Identify which cell holds the provided text, then report its [x, y] central coordinate. 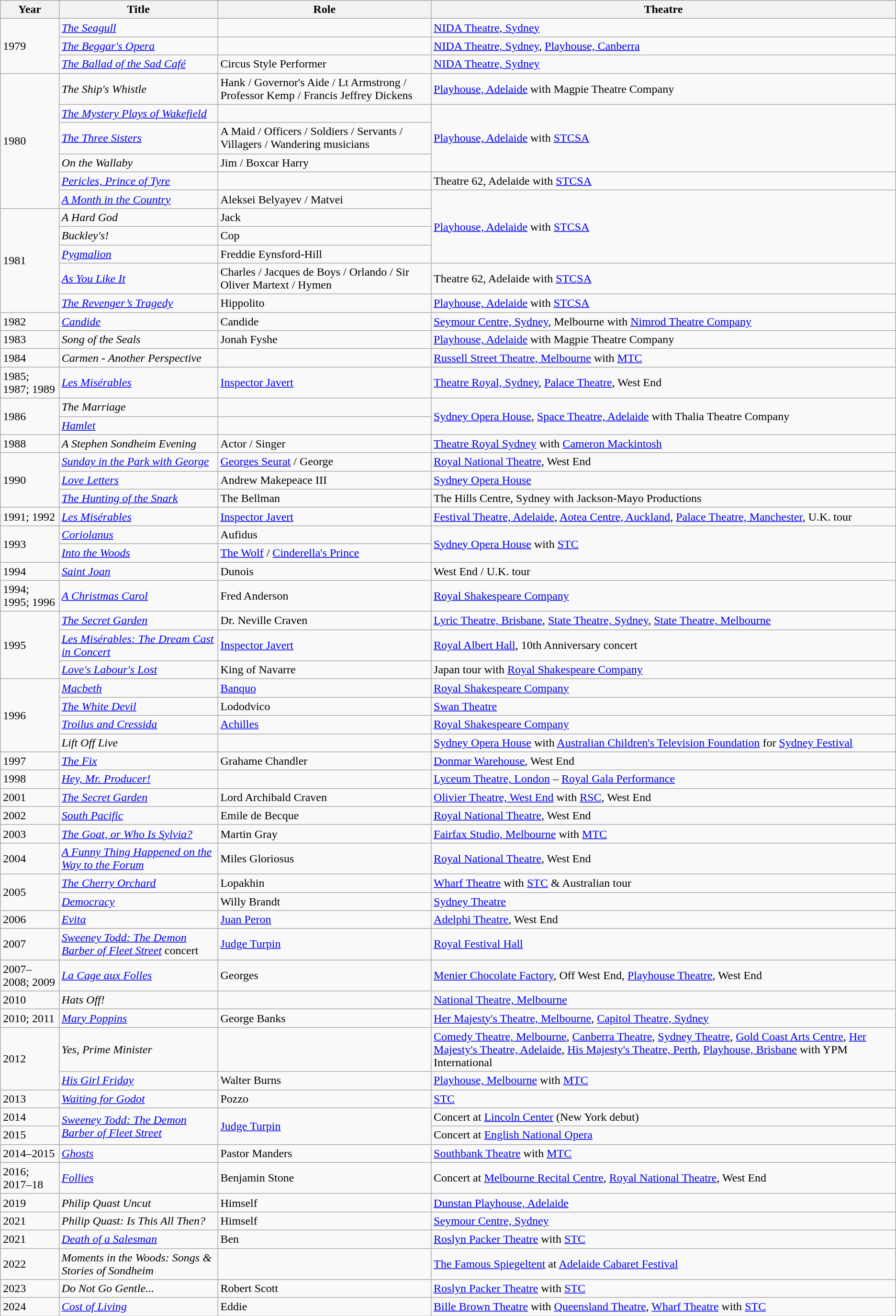
2006 [30, 920]
1986 [30, 416]
Concert at Lincoln Center (New York debut) [663, 1117]
Yes, Prime Minister [138, 1049]
2010; 2011 [30, 1018]
Dunois [325, 571]
Lord Archibald Craven [325, 797]
2007–2008; 2009 [30, 975]
Concert at Melbourne Recital Centre, Royal National Theatre, West End [663, 1178]
Freddie Eynsford-Hill [325, 254]
Georges [325, 975]
1983 [30, 340]
Lyric Theatre, Brisbane, State Theatre, Sydney, State Theatre, Melbourne [663, 621]
Eddie [325, 1307]
Jim / Boxcar Harry [325, 163]
Southbank Theatre with MTC [663, 1153]
Carmen - Another Perspective [138, 358]
Troilus and Cressida [138, 725]
Lododvico [325, 706]
2019 [30, 1203]
Jonah Fyshe [325, 340]
The Three Sisters [138, 138]
Song of the Seals [138, 340]
Aleksei Belyayev / Matvei [325, 199]
2014–2015 [30, 1153]
Fred Anderson [325, 596]
Les Misérables: The Dream Cast in Concert [138, 645]
The Ballad of the Sad Café [138, 64]
1998 [30, 779]
The Hunting of the Snark [138, 498]
Theatre Royal Sydney with Cameron Mackintosh [663, 444]
Into the Woods [138, 553]
West End / U.K. tour [663, 571]
Do Not Go Gentle... [138, 1289]
Death of a Salesman [138, 1239]
Mary Poppins [138, 1018]
Cost of Living [138, 1307]
La Cage aux Folles [138, 975]
Actor / Singer [325, 444]
Role [325, 10]
Sydney Opera House, Space Theatre, Adelaide with Thalia Theatre Company [663, 416]
2003 [30, 834]
Macbeth [138, 688]
2002 [30, 815]
Playhouse, Melbourne with MTC [663, 1081]
Hats Off! [138, 1000]
2014 [30, 1117]
Pygmalion [138, 254]
Year [30, 10]
Dunstan Playhouse, Adelaide [663, 1203]
Sweeney Todd: The Demon Barber of Fleet Street [138, 1126]
2015 [30, 1135]
Circus Style Performer [325, 64]
Charles / Jacques de Boys / Orlando / Sir Oliver Martext / Hymen [325, 279]
Moments in the Woods: Songs & Stories of Sondheim [138, 1263]
1988 [30, 444]
2001 [30, 797]
Sydney Opera House [663, 480]
Lyceum Theatre, London – Royal Gala Performance [663, 779]
Follies [138, 1178]
1993 [30, 544]
STC [663, 1099]
Banquo [325, 688]
Swan Theatre [663, 706]
The Ship's Whistle [138, 89]
Sydney Theatre [663, 901]
South Pacific [138, 815]
Love's Labour's Lost [138, 670]
Juan Peron [325, 920]
A Christmas Carol [138, 596]
Her Majesty's Theatre, Melbourne, Capitol Theatre, Sydney [663, 1018]
Democracy [138, 901]
Royal Albert Hall, 10th Anniversary concert [663, 645]
The Goat, or Who Is Sylvia? [138, 834]
The Fix [138, 761]
Robert Scott [325, 1289]
Pastor Manders [325, 1153]
Achilles [325, 725]
1979 [30, 46]
Lift Off Live [138, 743]
Sweeney Todd: The Demon Barber of Fleet Street concert [138, 945]
Grahame Chandler [325, 761]
Seymour Centre, Sydney [663, 1221]
1981 [30, 260]
Festival Theatre, Adelaide, Aotea Centre, Auckland, Palace Theatre, Manchester, U.K. tour [663, 516]
1994; 1995; 1996 [30, 596]
1997 [30, 761]
2024 [30, 1307]
Georges Seurat / George [325, 462]
Theatre Royal, Sydney, Palace Theatre, West End [663, 383]
Love Letters [138, 480]
1990 [30, 480]
1995 [30, 645]
1991; 1992 [30, 516]
Adelphi Theatre, West End [663, 920]
1996 [30, 715]
Bille Brown Theatre with Queensland Theatre, Wharf Theatre with STC [663, 1307]
A Stephen Sondheim Evening [138, 444]
Martin Gray [325, 834]
Benjamin Stone [325, 1178]
Cop [325, 235]
Hamlet [138, 425]
2005 [30, 892]
1994 [30, 571]
Willy Brandt [325, 901]
Waiting for Godot [138, 1099]
Olivier Theatre, West End with RSC, West End [663, 797]
Aufidus [325, 535]
On the Wallaby [138, 163]
Saint Joan [138, 571]
Wharf Theatre with STC & Australian tour [663, 883]
Theatre [663, 10]
The Beggar's Opera [138, 46]
Coriolanus [138, 535]
The Famous Spiegeltent at Adelaide Cabaret Festival [663, 1263]
The Mystery Plays of Wakefield [138, 113]
2022 [30, 1263]
NIDA Theatre, Sydney, Playhouse, Canberra [663, 46]
The Revenger’s Tragedy [138, 303]
Hippolito [325, 303]
2010 [30, 1000]
As You Like It [138, 279]
King of Navarre [325, 670]
A Maid / Officers / Soldiers / Servants / Villagers / Wandering musicians [325, 138]
Concert at English National Opera [663, 1135]
Ghosts [138, 1153]
2007 [30, 945]
Lopakhin [325, 883]
A Funny Thing Happened on the Way to the Forum [138, 859]
2004 [30, 859]
1982 [30, 322]
Buckley's! [138, 235]
George Banks [325, 1018]
The Wolf / Cinderella's Prince [325, 553]
Sydney Opera House with Australian Children's Television Foundation for Sydney Festival [663, 743]
Ben [325, 1239]
2012 [30, 1059]
1985; 1987; 1989 [30, 383]
2023 [30, 1289]
The Marriage [138, 407]
Emile de Becque [325, 815]
The White Devil [138, 706]
Dr. Neville Craven [325, 621]
Menier Chocolate Factory, Off West End, Playhouse Theatre, West End [663, 975]
Russell Street Theatre, Melbourne with MTC [663, 358]
Hey, Mr. Producer! [138, 779]
Donmar Warehouse, West End [663, 761]
Philip Quast: Is This All Then? [138, 1221]
The Bellman [325, 498]
The Cherry Orchard [138, 883]
The Seagull [138, 28]
Royal Festival Hall [663, 945]
Sunday in the Park with George [138, 462]
Japan tour with Royal Shakespeare Company [663, 670]
Seymour Centre, Sydney, Melbourne with Nimrod Theatre Company [663, 322]
2013 [30, 1099]
2016; 2017–18 [30, 1178]
His Girl Friday [138, 1081]
The Hills Centre, Sydney with Jackson-Mayo Productions [663, 498]
Jack [325, 217]
Evita [138, 920]
Hank / Governor's Aide / Lt Armstrong / Professor Kemp / Francis Jeffrey Dickens [325, 89]
Fairfax Studio, Melbourne with MTC [663, 834]
A Month in the Country [138, 199]
Title [138, 10]
Walter Burns [325, 1081]
National Theatre, Melbourne [663, 1000]
Miles Gloriosus [325, 859]
1980 [30, 141]
A Hard God [138, 217]
1984 [30, 358]
Pericles, Prince of Tyre [138, 181]
Philip Quast Uncut [138, 1203]
Andrew Makepeace III [325, 480]
Pozzo [325, 1099]
Sydney Opera House with STC [663, 544]
